Find where the given text appears and provide that cell's center as [x, y] coordinate. 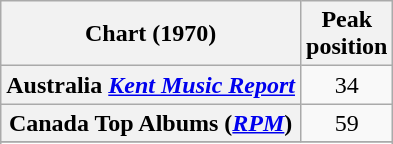
Australia Kent Music Report [151, 85]
Chart (1970) [151, 34]
34 [347, 85]
Peakposition [347, 34]
59 [347, 123]
Canada Top Albums (RPM) [151, 123]
